Identify which cell holds the provided text, then report its [x, y] central coordinate. 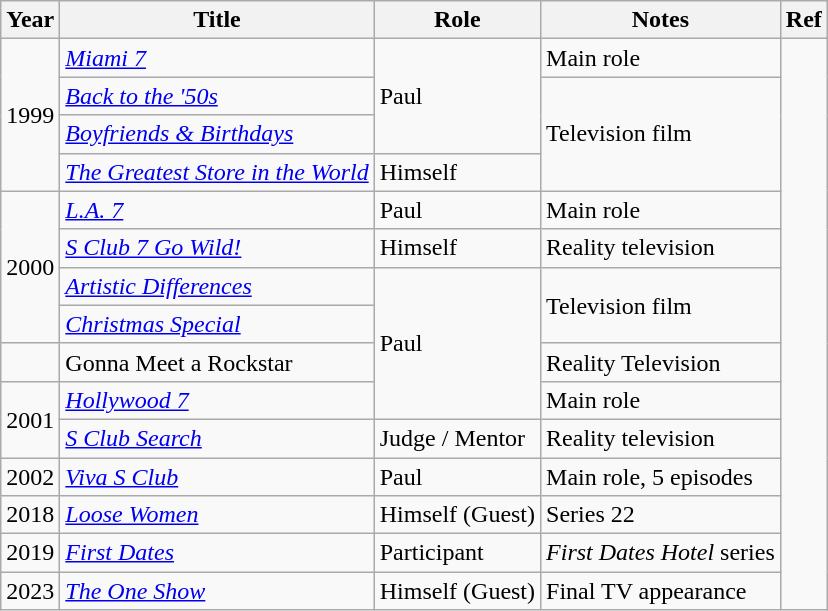
Gonna Meet a Rockstar [217, 362]
2018 [30, 515]
Title [217, 20]
The Greatest Store in the World [217, 172]
Role [457, 20]
Series 22 [661, 515]
Loose Women [217, 515]
Viva S Club [217, 477]
Judge / Mentor [457, 438]
1999 [30, 115]
Artistic Differences [217, 286]
L.A. 7 [217, 210]
Ref [804, 20]
2001 [30, 419]
2019 [30, 553]
Reality Television [661, 362]
Back to the '50s [217, 96]
The One Show [217, 591]
Christmas Special [217, 324]
Miami 7 [217, 58]
Participant [457, 553]
Boyfriends & Birthdays [217, 134]
First Dates Hotel series [661, 553]
Hollywood 7 [217, 400]
S Club Search [217, 438]
Notes [661, 20]
Final TV appearance [661, 591]
Main role, 5 episodes [661, 477]
2023 [30, 591]
S Club 7 Go Wild! [217, 248]
2000 [30, 267]
First Dates [217, 553]
2002 [30, 477]
Year [30, 20]
